Return the (X, Y) coordinate for the center point of the cell that contains the specified text.  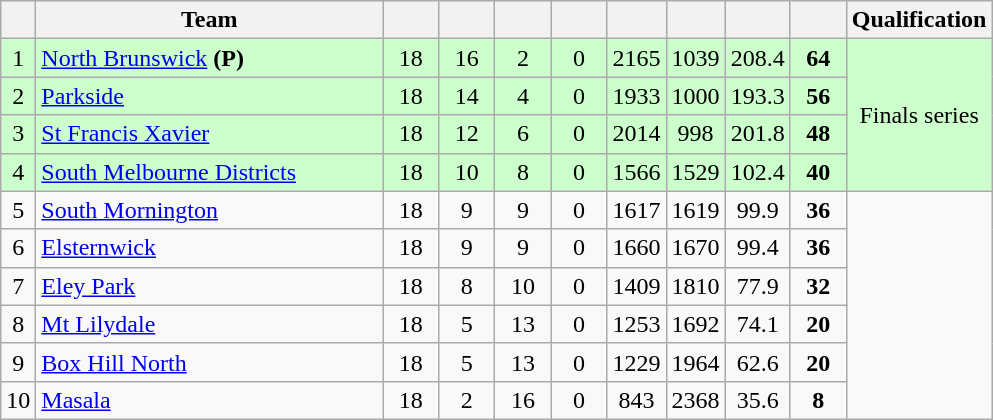
Mt Lilydale (210, 324)
7 (18, 286)
Team (210, 20)
1670 (696, 248)
64 (818, 58)
843 (636, 400)
Eley Park (210, 286)
62.6 (758, 362)
12 (467, 134)
1933 (636, 96)
56 (818, 96)
1660 (636, 248)
998 (696, 134)
74.1 (758, 324)
South Melbourne Districts (210, 172)
35.6 (758, 400)
Masala (210, 400)
1617 (636, 210)
2014 (636, 134)
Finals series (919, 115)
193.3 (758, 96)
1529 (696, 172)
1253 (636, 324)
Qualification (919, 20)
208.4 (758, 58)
99.4 (758, 248)
South Mornington (210, 210)
1000 (696, 96)
Parkside (210, 96)
3 (18, 134)
North Brunswick (P) (210, 58)
2165 (636, 58)
99.9 (758, 210)
1619 (696, 210)
1 (18, 58)
48 (818, 134)
32 (818, 286)
14 (467, 96)
Elsternwick (210, 248)
1964 (696, 362)
Box Hill North (210, 362)
40 (818, 172)
1229 (636, 362)
1566 (636, 172)
1409 (636, 286)
1039 (696, 58)
201.8 (758, 134)
1692 (696, 324)
St Francis Xavier (210, 134)
1810 (696, 286)
102.4 (758, 172)
77.9 (758, 286)
2368 (696, 400)
